Capture the cell that displays the provided text and extract its (X, Y) central coordinate. 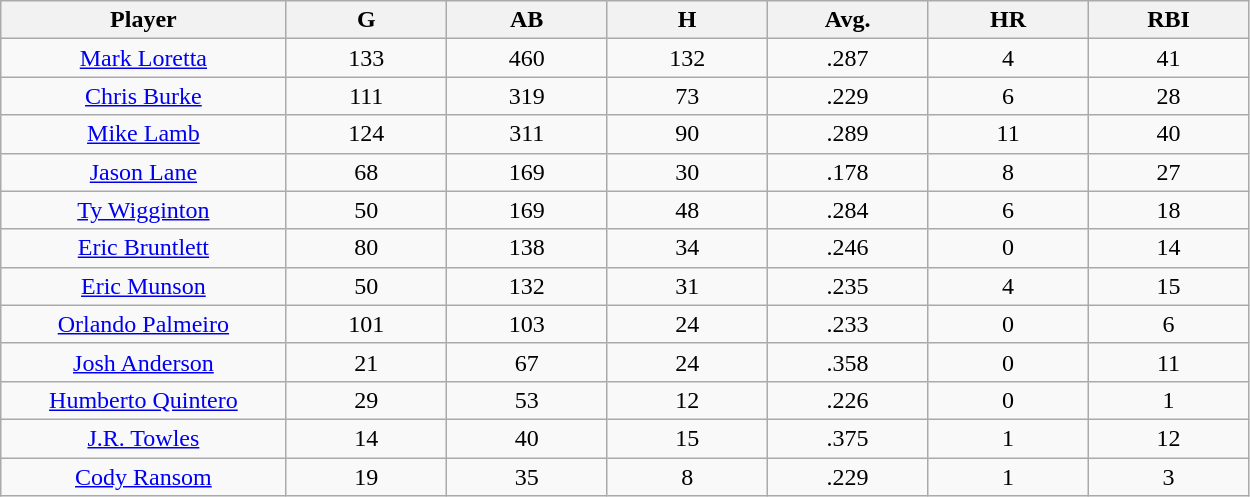
J.R. Towles (144, 438)
Chris Burke (144, 96)
319 (526, 96)
.226 (847, 400)
Orlando Palmeiro (144, 324)
AB (526, 20)
101 (366, 324)
Eric Munson (144, 286)
.289 (847, 134)
19 (366, 477)
53 (526, 400)
34 (687, 248)
67 (526, 362)
68 (366, 172)
.284 (847, 210)
.178 (847, 172)
73 (687, 96)
Avg. (847, 20)
27 (1168, 172)
HR (1008, 20)
.287 (847, 58)
G (366, 20)
Mark Loretta (144, 58)
Ty Wigginton (144, 210)
RBI (1168, 20)
90 (687, 134)
.358 (847, 362)
Humberto Quintero (144, 400)
.246 (847, 248)
30 (687, 172)
3 (1168, 477)
111 (366, 96)
Cody Ransom (144, 477)
.233 (847, 324)
28 (1168, 96)
Eric Bruntlett (144, 248)
.375 (847, 438)
H (687, 20)
Mike Lamb (144, 134)
Player (144, 20)
35 (526, 477)
18 (1168, 210)
124 (366, 134)
460 (526, 58)
41 (1168, 58)
Jason Lane (144, 172)
Josh Anderson (144, 362)
311 (526, 134)
.235 (847, 286)
29 (366, 400)
133 (366, 58)
31 (687, 286)
103 (526, 324)
21 (366, 362)
138 (526, 248)
48 (687, 210)
80 (366, 248)
